Identify which cell holds the provided text, then report its (X, Y) central coordinate. 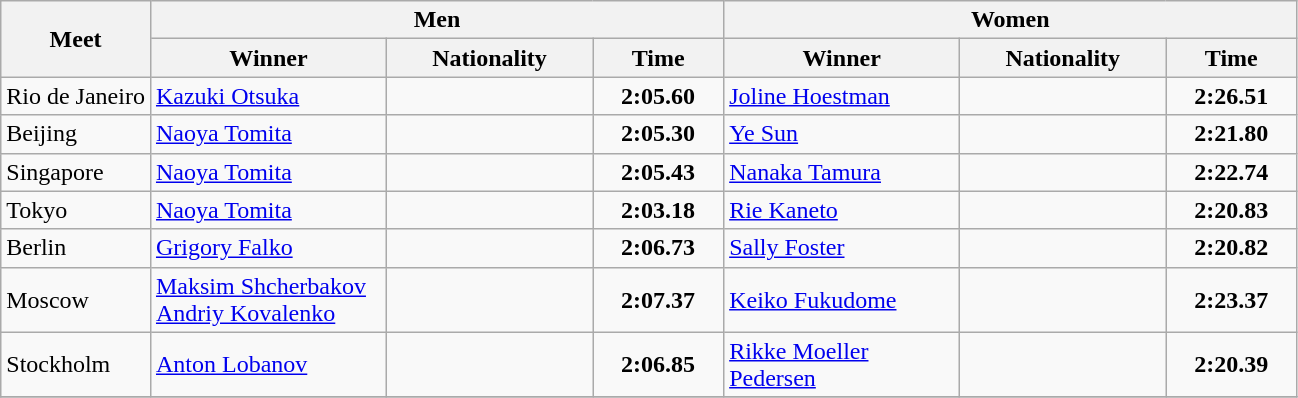
Ye Sun (842, 134)
Tokyo (76, 210)
Grigory Falko (268, 248)
Rio de Janeiro (76, 96)
Stockholm (76, 364)
2:22.74 (1232, 172)
Singapore (76, 172)
2:20.82 (1232, 248)
2:05.30 (658, 134)
Nanaka Tamura (842, 172)
Meet (76, 39)
Kazuki Otsuka (268, 96)
2:21.80 (1232, 134)
Berlin (76, 248)
2:20.39 (1232, 364)
Rie Kaneto (842, 210)
Anton Lobanov (268, 364)
Moscow (76, 300)
2:07.37 (658, 300)
2:06.85 (658, 364)
Women (1010, 20)
2:03.18 (658, 210)
2:05.43 (658, 172)
2:23.37 (1232, 300)
2:06.73 (658, 248)
2:20.83 (1232, 210)
Sally Foster (842, 248)
Beijing (76, 134)
2:26.51 (1232, 96)
2:05.60 (658, 96)
Rikke Moeller Pedersen (842, 364)
Joline Hoestman (842, 96)
Men (436, 20)
Keiko Fukudome (842, 300)
Maksim ShcherbakovAndriy Kovalenko (268, 300)
